Determine the [x, y] coordinate at the center of the cell enclosing the given text.  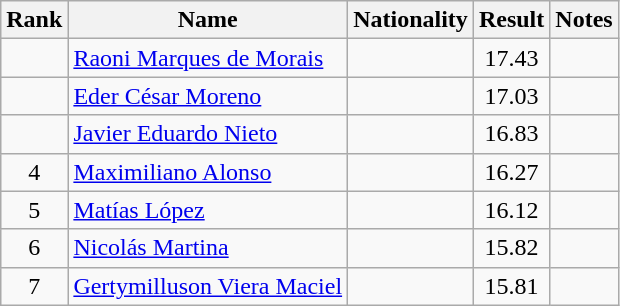
Gertymilluson Viera Maciel [208, 286]
7 [34, 286]
16.27 [511, 172]
Maximiliano Alonso [208, 172]
Javier Eduardo Nieto [208, 134]
Nationality [411, 20]
6 [34, 248]
Notes [584, 20]
Raoni Marques de Morais [208, 58]
Name [208, 20]
4 [34, 172]
17.43 [511, 58]
17.03 [511, 96]
Rank [34, 20]
16.83 [511, 134]
16.12 [511, 210]
Nicolás Martina [208, 248]
5 [34, 210]
15.81 [511, 286]
Result [511, 20]
15.82 [511, 248]
Matías López [208, 210]
Eder César Moreno [208, 96]
